Provide the (X, Y) coordinate of the cell's center where the given text is located.  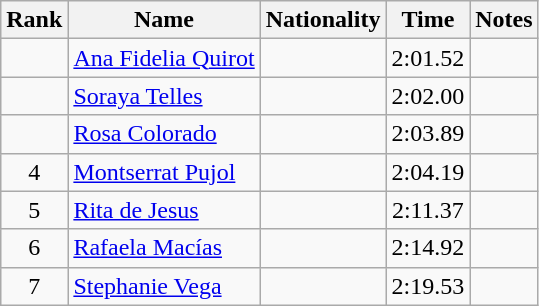
Nationality (323, 20)
2:03.89 (428, 134)
Rank (34, 20)
Rosa Colorado (164, 134)
2:14.92 (428, 248)
2:04.19 (428, 172)
Rita de Jesus (164, 210)
Rafaela Macías (164, 248)
Time (428, 20)
Stephanie Vega (164, 286)
Soraya Telles (164, 96)
2:02.00 (428, 96)
2:19.53 (428, 286)
2:01.52 (428, 58)
Notes (504, 20)
6 (34, 248)
Montserrat Pujol (164, 172)
Name (164, 20)
2:11.37 (428, 210)
5 (34, 210)
7 (34, 286)
Ana Fidelia Quirot (164, 58)
4 (34, 172)
